Search for the cell housing the specified text and yield its (x, y) center coordinate. 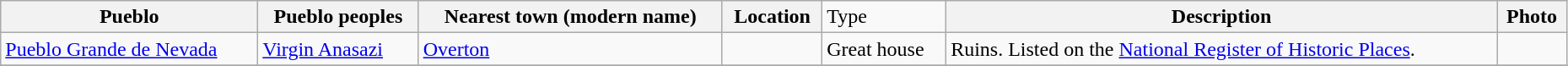
Virgin Anasazi (338, 49)
Photo (1532, 17)
Description (1221, 17)
Pueblo Grande de Nevada (130, 49)
Ruins. Listed on the National Register of Historic Places. (1221, 49)
Great house (884, 49)
Pueblo (130, 17)
Type (884, 17)
Pueblo peoples (338, 17)
Overton (570, 49)
Location (772, 17)
Nearest town (modern name) (570, 17)
